Scan for the cell matching the given text and deliver its (x, y) coordinate at center. 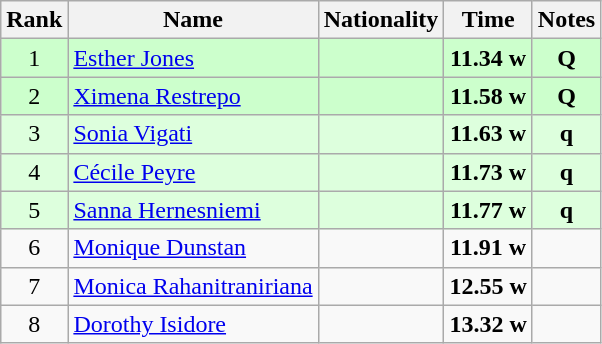
Time (488, 20)
Sonia Vigati (193, 134)
Nationality (381, 20)
11.73 w (488, 172)
Ximena Restrepo (193, 96)
12.55 w (488, 286)
Monique Dunstan (193, 248)
1 (34, 58)
7 (34, 286)
Notes (566, 20)
Name (193, 20)
Dorothy Isidore (193, 324)
11.63 w (488, 134)
8 (34, 324)
11.91 w (488, 248)
4 (34, 172)
11.77 w (488, 210)
3 (34, 134)
2 (34, 96)
13.32 w (488, 324)
Sanna Hernesniemi (193, 210)
Cécile Peyre (193, 172)
5 (34, 210)
6 (34, 248)
Monica Rahanitraniriana (193, 286)
Esther Jones (193, 58)
11.58 w (488, 96)
11.34 w (488, 58)
Rank (34, 20)
